Identify which cell holds the provided text, then report its (x, y) central coordinate. 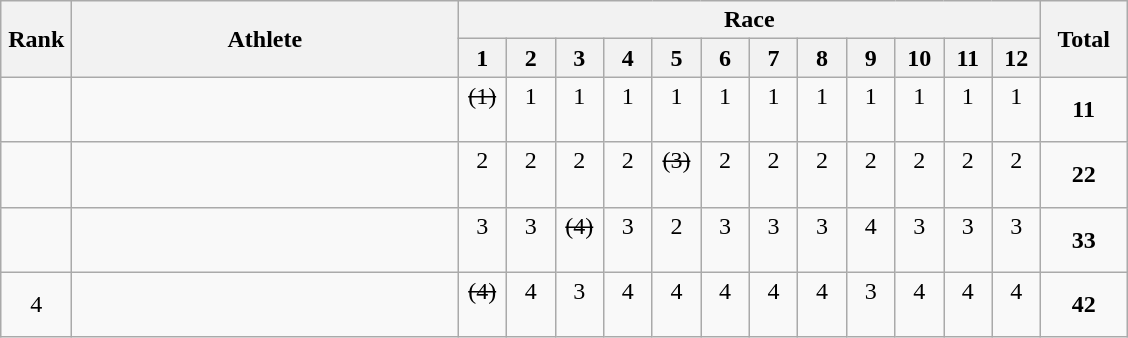
9 (870, 58)
6 (726, 58)
Race (750, 20)
22 (1084, 174)
Total (1084, 39)
33 (1084, 240)
10 (920, 58)
7 (774, 58)
5 (676, 58)
Athlete (265, 39)
(1) (482, 110)
8 (822, 58)
12 (1016, 58)
Rank (36, 39)
(3) (676, 174)
42 (1084, 304)
